Scan for the cell matching the given text and deliver its (x, y) coordinate at center. 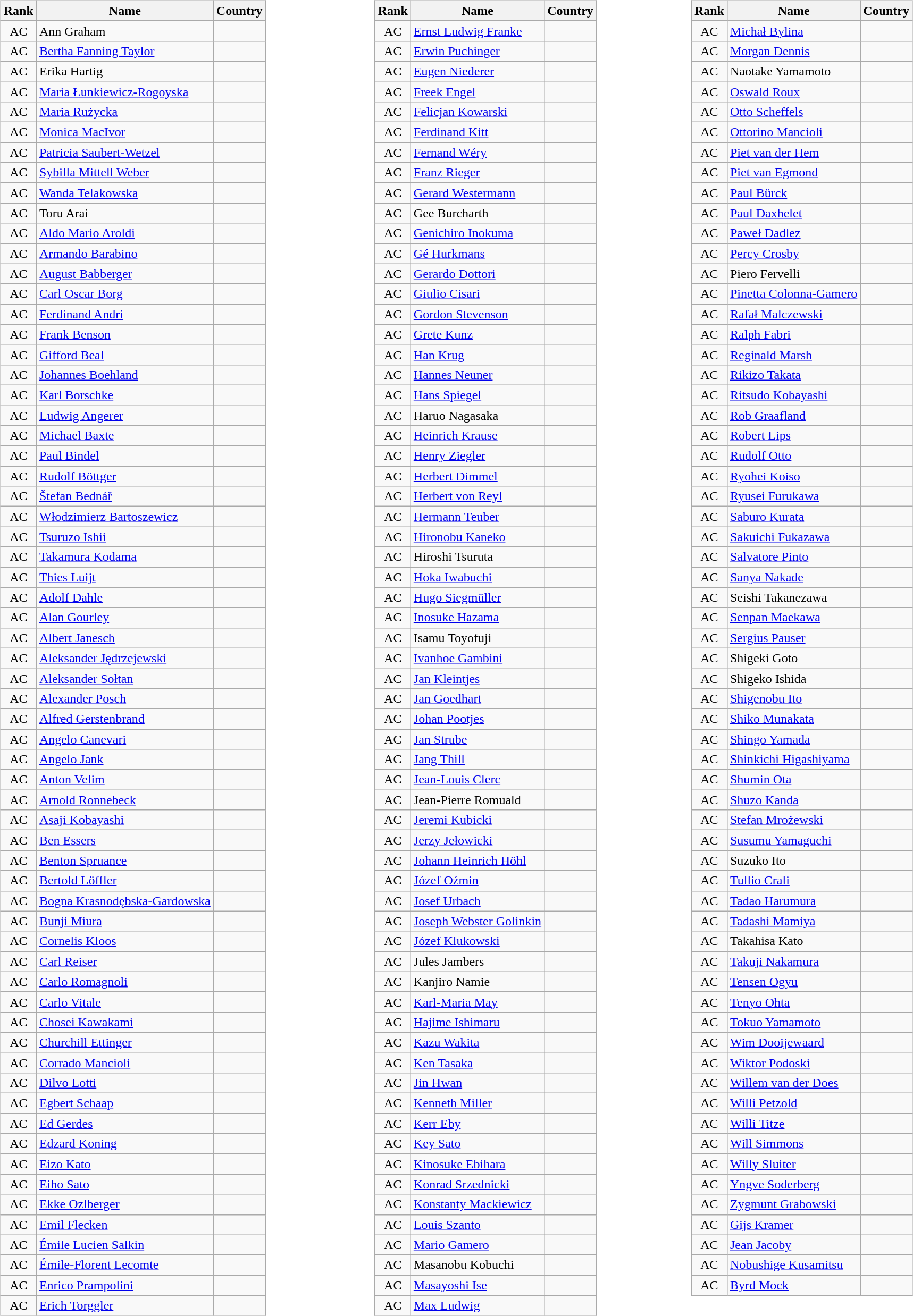
Heinrich Krause (478, 436)
Adolf Dahle (124, 597)
Edzard Koning (124, 1144)
Franz Rieger (478, 173)
Kazu Wakita (478, 1042)
Willi Titze (793, 1124)
Max Ludwig (478, 1305)
Toru Arai (124, 213)
Ivanhoe Gambini (478, 658)
Jan Goedhart (478, 698)
Tsuruzo Ishii (124, 537)
Johan Pootjes (478, 719)
Shuzo Kanda (793, 800)
Jan Strube (478, 739)
Senpan Maekawa (793, 618)
Willi Petzold (793, 1103)
Suzuko Ito (793, 861)
Jean Jacoby (793, 1245)
Piero Fervelli (793, 274)
Reginald Marsh (793, 355)
Włodzimierz Bartoszewicz (124, 517)
Fernand Wéry (478, 153)
Ferdinand Kitt (478, 132)
Asaji Kobayashi (124, 820)
Joseph Webster Golinkin (478, 921)
Hannes Neuner (478, 375)
Kenneth Miller (478, 1103)
Robert Lips (793, 436)
Sergius Pauser (793, 638)
Émile-Florent Lecomte (124, 1265)
Byrd Mock (793, 1285)
Patricia Saubert-Wetzel (124, 153)
Piet van Egmond (793, 173)
Shigeko Ishida (793, 678)
Frank Benson (124, 334)
Paul Bindel (124, 456)
Ben Essers (124, 840)
Kanjiro Namie (478, 982)
Jang Thill (478, 760)
Will Simmons (793, 1144)
Jan Kleintjes (478, 678)
Sanya Nakade (793, 577)
Bunji Miura (124, 921)
Takuji Nakamura (793, 961)
Seishi Takanezawa (793, 597)
Naotake Yamamoto (793, 71)
Bertha Fanning Taylor (124, 51)
Rafał Malczewski (793, 314)
Shigeki Goto (793, 658)
Maria Rużycka (124, 112)
Willy Sluiter (793, 1164)
Ralph Fabri (793, 334)
Salvatore Pinto (793, 557)
Józef Klukowski (478, 941)
Aleksander Jędrzejewski (124, 658)
Hermann Teuber (478, 517)
Tokuo Yamamoto (793, 1022)
Ryusei Furukawa (793, 496)
Paweł Dadlez (793, 233)
Hiroshi Tsuruta (478, 557)
Karl-Maria May (478, 1002)
Inosuke Hazama (478, 618)
Ernst Ludwig Franke (478, 31)
Ryohei Koiso (793, 476)
Key Sato (478, 1144)
Louis Szanto (478, 1225)
Gifford Beal (124, 355)
Gordon Stevenson (478, 314)
Chosei Kawakami (124, 1022)
Armando Barabino (124, 254)
Konstanty Mackiewicz (478, 1204)
Herbert Dimmel (478, 476)
Johann Heinrich Höhl (478, 861)
Piet van der Hem (793, 153)
Monica MacIvor (124, 132)
Aldo Mario Aroldi (124, 233)
Emil Flecken (124, 1225)
Rudolf Otto (793, 456)
Hoka Iwabuchi (478, 577)
Yngve Soderberg (793, 1184)
Nobushige Kusamitsu (793, 1265)
Angelo Jank (124, 760)
Ritsudo Kobayashi (793, 395)
Mario Gamero (478, 1245)
Ludwig Angerer (124, 415)
Giulio Cisari (478, 294)
Gé Hurkmans (478, 254)
Arnold Ronnebeck (124, 800)
Grete Kunz (478, 334)
Erika Hartig (124, 71)
Józef Oźmin (478, 881)
Wanda Telakowska (124, 193)
Haruo Nagasaka (478, 415)
Tullio Crali (793, 881)
Angelo Canevari (124, 739)
Michał Bylina (793, 31)
Rob Graafland (793, 415)
Erich Torggler (124, 1305)
Zygmunt Grabowski (793, 1204)
Eizo Kato (124, 1164)
Émile Lucien Salkin (124, 1245)
Alfred Gerstenbrand (124, 719)
Bertold Löffler (124, 881)
Susumu Yamaguchi (793, 840)
Anton Velim (124, 780)
Dilvo Lotti (124, 1083)
Gee Burcharth (478, 213)
Thies Luijt (124, 577)
Erwin Puchinger (478, 51)
Maria Łunkiewicz-Rogoyska (124, 92)
Takamura Kodama (124, 557)
Ekke Ozlberger (124, 1204)
Hajime Ishimaru (478, 1022)
Tadao Harumura (793, 901)
Ottorino Mancioli (793, 132)
Jeremi Kubicki (478, 820)
Tensen Ogyu (793, 982)
Benton Spruance (124, 861)
Egbert Schaap (124, 1103)
Otto Scheffels (793, 112)
Shinkichi Higashiyama (793, 760)
Gerard Westermann (478, 193)
Sakuichi Fukazawa (793, 537)
Bogna Krasnodębska-Gardowska (124, 901)
Herbert von Reyl (478, 496)
Jerzy Jełowicki (478, 840)
Paul Daxhelet (793, 213)
Willem van der Does (793, 1083)
Carl Oscar Borg (124, 294)
Saburo Kurata (793, 517)
Aleksander Sołtan (124, 678)
Percy Crosby (793, 254)
Carl Reiser (124, 961)
Gerardo Dottori (478, 274)
Hugo Siegmüller (478, 597)
Masanobu Kobuchi (478, 1265)
Felicjan Kowarski (478, 112)
Jin Hwan (478, 1083)
Henry Ziegler (478, 456)
Štefan Bednář (124, 496)
Ann Graham (124, 31)
Churchill Ettinger (124, 1042)
Han Krug (478, 355)
Shiko Munakata (793, 719)
Shingo Yamada (793, 739)
Konrad Srzednicki (478, 1184)
Enrico Prampolini (124, 1285)
Hironobu Kaneko (478, 537)
Kinosuke Ebihara (478, 1164)
Freek Engel (478, 92)
Eiho Sato (124, 1184)
Josef Urbach (478, 901)
Karl Borschke (124, 395)
Morgan Dennis (793, 51)
Kerr Eby (478, 1124)
Jean-Louis Clerc (478, 780)
Paul Bürck (793, 193)
Michael Baxte (124, 436)
Isamu Toyofuji (478, 638)
Sybilla Mittell Weber (124, 173)
Jean-Pierre Romuald (478, 800)
Stefan Mrożewski (793, 820)
Hans Spiegel (478, 395)
Oswald Roux (793, 92)
Albert Janesch (124, 638)
Carlo Romagnoli (124, 982)
August Babberger (124, 274)
Tenyo Ohta (793, 1002)
Johannes Boehland (124, 375)
Ferdinand Andri (124, 314)
Carlo Vitale (124, 1002)
Rikizo Takata (793, 375)
Alexander Posch (124, 698)
Alan Gourley (124, 618)
Ken Tasaka (478, 1062)
Rudolf Böttger (124, 476)
Jules Jambers (478, 961)
Shigenobu Ito (793, 698)
Eugen Niederer (478, 71)
Cornelis Kloos (124, 941)
Genichiro Inokuma (478, 233)
Pinetta Colonna-Gamero (793, 294)
Tadashi Mamiya (793, 921)
Gijs Kramer (793, 1225)
Takahisa Kato (793, 941)
Wiktor Podoski (793, 1062)
Ed Gerdes (124, 1124)
Masayoshi Ise (478, 1285)
Wim Dooijewaard (793, 1042)
Corrado Mancioli (124, 1062)
Shumin Ota (793, 780)
